Detect which cell encompasses the target text, then output its [X, Y] center coordinate. 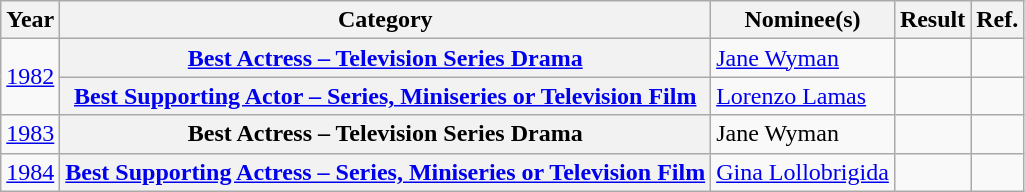
Lorenzo Lamas [803, 96]
1984 [30, 172]
Gina Lollobrigida [803, 172]
1983 [30, 134]
Best Supporting Actress – Series, Miniseries or Television Film [386, 172]
Category [386, 20]
1982 [30, 77]
Result [932, 20]
Ref. [998, 20]
Nominee(s) [803, 20]
Best Supporting Actor – Series, Miniseries or Television Film [386, 96]
Year [30, 20]
